Output the (x, y) coordinate of the center of the cell containing the given text.  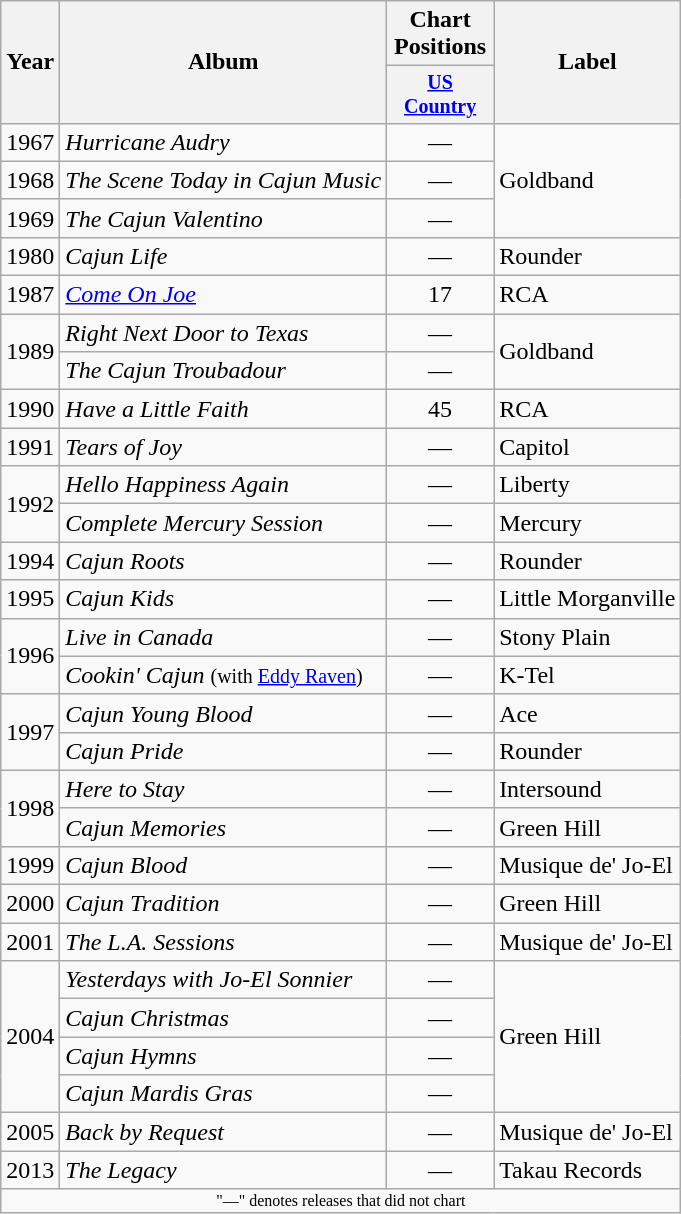
Cajun Life (224, 256)
Cajun Young Blood (224, 713)
1989 (30, 352)
The Cajun Troubadour (224, 371)
Label (588, 62)
1995 (30, 599)
Year (30, 62)
1998 (30, 808)
The Cajun Valentino (224, 218)
1996 (30, 656)
Tears of Joy (224, 447)
Cajun Pride (224, 751)
Cajun Mardis Gras (224, 1094)
2004 (30, 1037)
Back by Request (224, 1132)
Live in Canada (224, 637)
Right Next Door to Texas (224, 333)
Takau Records (588, 1170)
Have a Little Faith (224, 409)
Cajun Blood (224, 865)
2013 (30, 1170)
Intersound (588, 789)
Cajun Roots (224, 561)
17 (440, 295)
K-Tel (588, 675)
1992 (30, 504)
The Scene Today in Cajun Music (224, 180)
1991 (30, 447)
Ace (588, 713)
1994 (30, 561)
Hurricane Audry (224, 142)
Cajun Tradition (224, 904)
1987 (30, 295)
Here to Stay (224, 789)
Complete Mercury Session (224, 523)
Chart Positions (440, 34)
Cajun Christmas (224, 1018)
1967 (30, 142)
Come On Joe (224, 295)
Cajun Kids (224, 599)
The L.A. Sessions (224, 942)
Little Morganville (588, 599)
Hello Happiness Again (224, 485)
1968 (30, 180)
2000 (30, 904)
Stony Plain (588, 637)
Yesterdays with Jo-El Sonnier (224, 980)
1969 (30, 218)
Cookin' Cajun (with Eddy Raven) (224, 675)
45 (440, 409)
Album (224, 62)
Cajun Memories (224, 827)
Cajun Hymns (224, 1056)
US Country (440, 94)
2001 (30, 942)
Liberty (588, 485)
"—" denotes releases that did not chart (341, 1201)
1999 (30, 865)
The Legacy (224, 1170)
1980 (30, 256)
Mercury (588, 523)
2005 (30, 1132)
1997 (30, 732)
1990 (30, 409)
Capitol (588, 447)
